Provide the [x, y] coordinate of the cell's center where the given text is located.  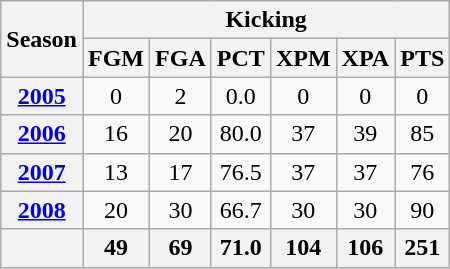
106 [366, 248]
2 [181, 96]
2005 [42, 96]
Season [42, 39]
17 [181, 172]
71.0 [240, 248]
PCT [240, 58]
2007 [42, 172]
251 [422, 248]
76 [422, 172]
0.0 [240, 96]
13 [116, 172]
2006 [42, 134]
69 [181, 248]
XPM [303, 58]
XPA [366, 58]
76.5 [240, 172]
85 [422, 134]
80.0 [240, 134]
49 [116, 248]
FGM [116, 58]
PTS [422, 58]
39 [366, 134]
90 [422, 210]
66.7 [240, 210]
16 [116, 134]
104 [303, 248]
2008 [42, 210]
Kicking [266, 20]
FGA [181, 58]
